Extract the [x, y] coordinate from the center of the cell holding the provided text.  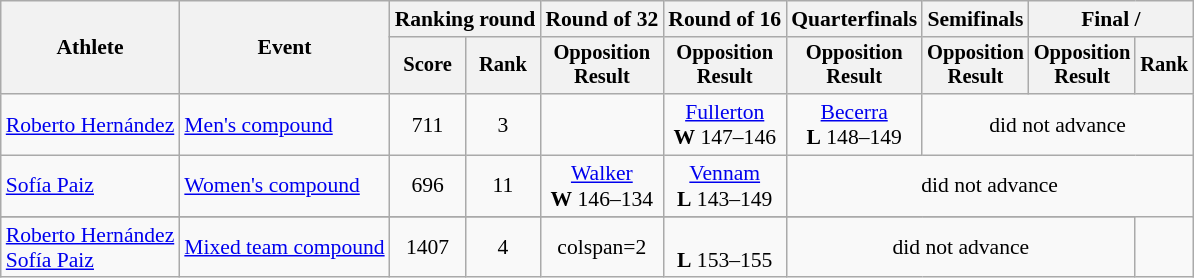
Ranking round [466, 19]
Athlete [90, 48]
Round of 32 [602, 19]
3 [502, 124]
Roberto Hernández [90, 124]
Score [428, 66]
WalkerW 146–134 [602, 186]
BecerraL 148–149 [854, 124]
Event [284, 48]
Roberto HernándezSofía Paiz [90, 248]
11 [502, 186]
Mixed team compound [284, 248]
4 [502, 248]
Final / [1111, 19]
711 [428, 124]
Semifinals [976, 19]
1407 [428, 248]
FullertonW 147–146 [724, 124]
Men's compound [284, 124]
Round of 16 [724, 19]
colspan=2 [602, 248]
Quarterfinals [854, 19]
696 [428, 186]
VennamL 143–149 [724, 186]
Sofía Paiz [90, 186]
L 153–155 [724, 248]
Women's compound [284, 186]
